Return [X, Y] of the center of cell containing provided text 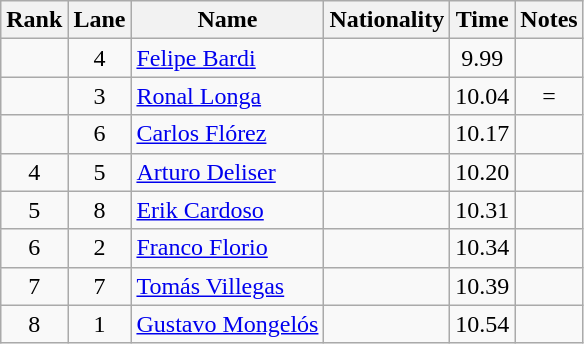
Franco Florio [228, 248]
3 [100, 96]
10.31 [482, 210]
10.34 [482, 248]
10.20 [482, 172]
Erik Cardoso [228, 210]
Name [228, 20]
= [549, 96]
Felipe Bardi [228, 58]
Carlos Flórez [228, 134]
1 [100, 324]
2 [100, 248]
10.04 [482, 96]
Tomás Villegas [228, 286]
Notes [549, 20]
Gustavo Mongelós [228, 324]
10.39 [482, 286]
Nationality [387, 20]
Lane [100, 20]
Arturo Deliser [228, 172]
9.99 [482, 58]
Ronal Longa [228, 96]
10.54 [482, 324]
Rank [34, 20]
10.17 [482, 134]
Time [482, 20]
